Return the [x, y] coordinate for the center point of the cell that contains the specified text.  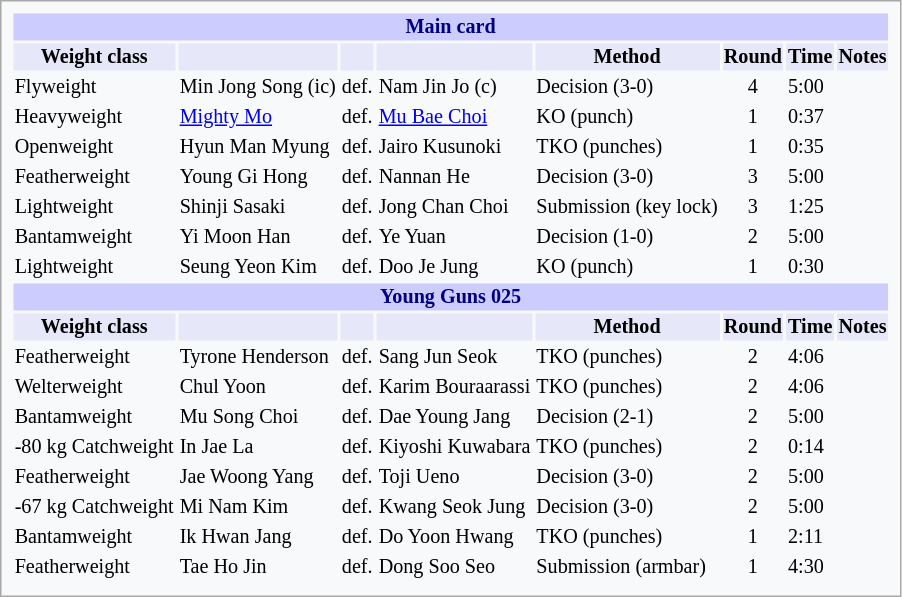
Heavyweight [94, 116]
1:25 [810, 206]
Toji Ueno [454, 476]
-67 kg Catchweight [94, 506]
Decision (2-1) [627, 416]
Nam Jin Jo (c) [454, 86]
Nannan He [454, 176]
Shinji Sasaki [258, 206]
Tae Ho Jin [258, 566]
Mu Bae Choi [454, 116]
Sang Jun Seok [454, 356]
Flyweight [94, 86]
Ik Hwan Jang [258, 536]
Submission (armbar) [627, 566]
Openweight [94, 146]
Mu Song Choi [258, 416]
Doo Je Jung [454, 266]
Mi Nam Kim [258, 506]
Dong Soo Seo [454, 566]
Tyrone Henderson [258, 356]
0:37 [810, 116]
Kiyoshi Kuwabara [454, 446]
Yi Moon Han [258, 236]
Young Guns 025 [450, 296]
0:14 [810, 446]
Main card [450, 26]
0:30 [810, 266]
Jae Woong Yang [258, 476]
Decision (1-0) [627, 236]
Chul Yoon [258, 386]
Ye Yuan [454, 236]
Submission (key lock) [627, 206]
Karim Bouraarassi [454, 386]
Hyun Man Myung [258, 146]
Young Gi Hong [258, 176]
4:30 [810, 566]
Jairo Kusunoki [454, 146]
2:11 [810, 536]
Welterweight [94, 386]
In Jae La [258, 446]
4 [752, 86]
Do Yoon Hwang [454, 536]
Seung Yeon Kim [258, 266]
Kwang Seok Jung [454, 506]
-80 kg Catchweight [94, 446]
Dae Young Jang [454, 416]
Min Jong Song (ic) [258, 86]
0:35 [810, 146]
Mighty Mo [258, 116]
Jong Chan Choi [454, 206]
